Search for the cell housing the specified text and yield its [X, Y] center coordinate. 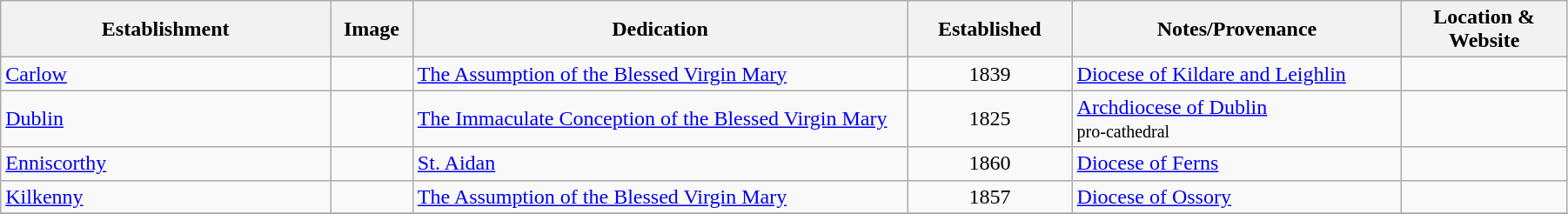
Notes/Provenance [1237, 30]
Image [372, 30]
Dedication [660, 30]
Established [990, 30]
Diocese of Ferns [1237, 164]
Diocese of Ossory [1237, 197]
Kilkenny [165, 197]
Establishment [165, 30]
The Immaculate Conception of the Blessed Virgin Mary [660, 118]
1860 [990, 164]
1857 [990, 197]
1839 [990, 74]
Carlow [165, 74]
Dublin [165, 118]
Diocese of Kildare and Leighlin [1237, 74]
St. Aidan [660, 164]
Archdiocese of Dublin pro-cathedral [1237, 118]
1825 [990, 118]
Enniscorthy [165, 164]
Location & Website [1484, 30]
